Search for the cell housing the specified text and yield its (X, Y) center coordinate. 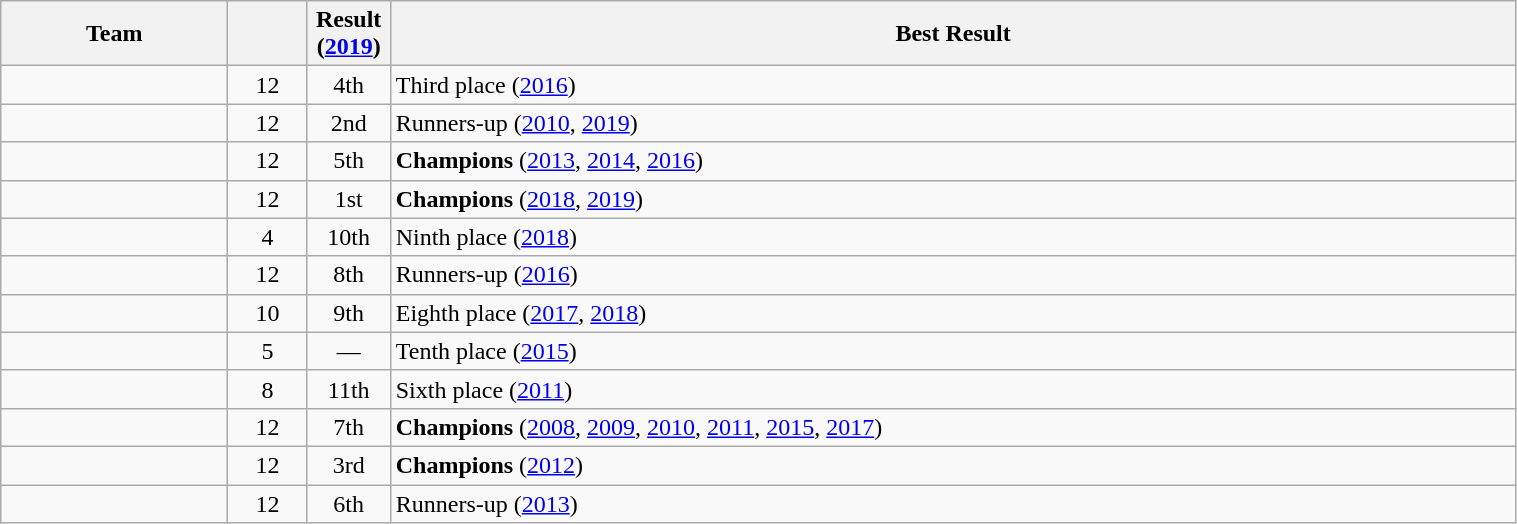
5 (268, 351)
Best Result (953, 34)
Champions (2008, 2009, 2010, 2011, 2015, 2017) (953, 427)
5th (348, 161)
— (348, 351)
Third place (2016) (953, 85)
Champions (2018, 2019) (953, 199)
Sixth place (2011) (953, 389)
7th (348, 427)
1st (348, 199)
Result (2019) (348, 34)
Runners-up (2016) (953, 275)
Tenth place (2015) (953, 351)
6th (348, 503)
10th (348, 237)
8th (348, 275)
Runners-up (2013) (953, 503)
Champions (2013, 2014, 2016) (953, 161)
4 (268, 237)
9th (348, 313)
2nd (348, 123)
Ninth place (2018) (953, 237)
8 (268, 389)
10 (268, 313)
11th (348, 389)
4th (348, 85)
Champions (2012) (953, 465)
Eighth place (2017, 2018) (953, 313)
Team (114, 34)
3rd (348, 465)
Runners-up (2010, 2019) (953, 123)
